Extract the (X, Y) coordinate from the center of the cell holding the provided text.  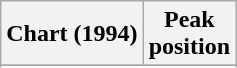
Chart (1994) (72, 34)
Peak position (189, 34)
